Locate the cell with the specified text and output its [x, y] center coordinate. 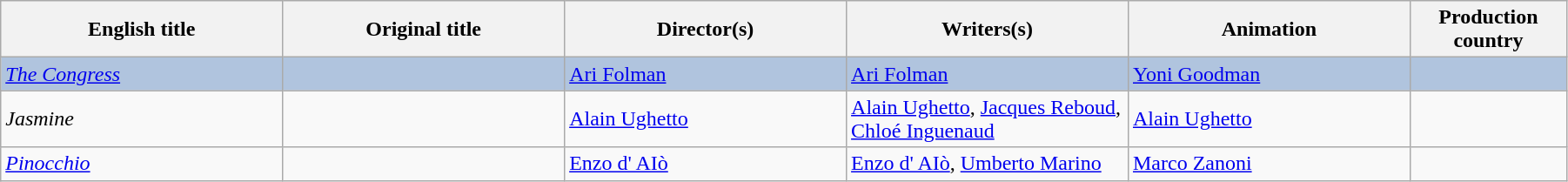
Director(s) [706, 30]
Enzo d' AIò, Umberto Marino [988, 164]
Alain Ughetto, Jacques Reboud, Chloé Inguenaud [988, 118]
Original title [424, 30]
Production country [1488, 30]
Pinocchio [142, 164]
English title [142, 30]
Marco Zanoni [1269, 164]
Jasmine [142, 118]
Animation [1269, 30]
Writers(s) [988, 30]
Enzo d' AIò [706, 164]
Yoni Goodman [1269, 74]
The Congress [142, 74]
